For the text-containing cell, return its midpoint in [X, Y] coordinate format. 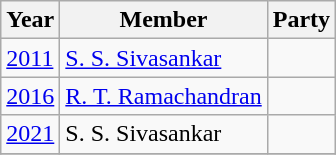
Year [30, 20]
Member [164, 20]
R. T. Ramachandran [164, 96]
2021 [30, 134]
2011 [30, 58]
Party [301, 20]
2016 [30, 96]
